Determine the [x, y] coordinate at the center of the cell enclosing the given text.  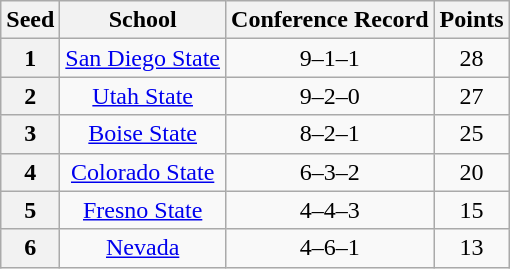
San Diego State [143, 58]
Boise State [143, 134]
8–2–1 [330, 134]
Conference Record [330, 20]
Seed [30, 20]
Nevada [143, 248]
5 [30, 210]
1 [30, 58]
2 [30, 96]
Utah State [143, 96]
4–6–1 [330, 248]
25 [472, 134]
3 [30, 134]
13 [472, 248]
School [143, 20]
9–2–0 [330, 96]
Points [472, 20]
6–3–2 [330, 172]
27 [472, 96]
6 [30, 248]
4 [30, 172]
15 [472, 210]
Fresno State [143, 210]
9–1–1 [330, 58]
20 [472, 172]
28 [472, 58]
4–4–3 [330, 210]
Colorado State [143, 172]
